From the cell containing the given text, extract its center point as (x, y) coordinate. 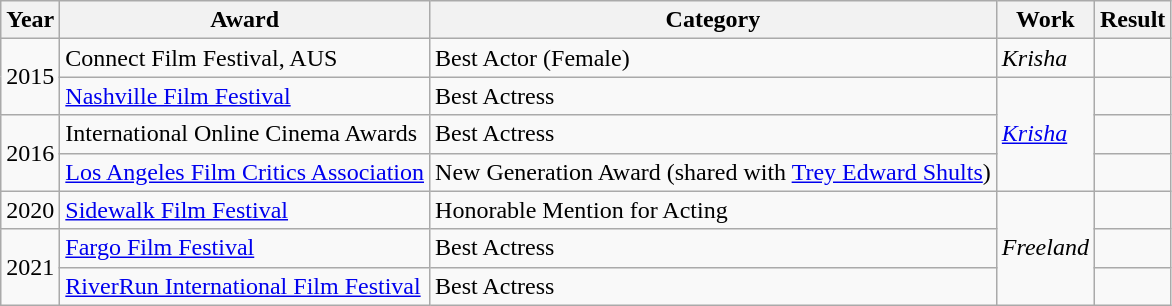
Year (30, 20)
Category (714, 20)
Sidewalk Film Festival (245, 210)
Best Actor (Female) (714, 58)
Award (245, 20)
Connect Film Festival, AUS (245, 58)
Los Angeles Film Critics Association (245, 172)
Freeland (1045, 248)
2020 (30, 210)
2016 (30, 153)
Work (1045, 20)
2021 (30, 267)
Fargo Film Festival (245, 248)
New Generation Award (shared with Trey Edward Shults) (714, 172)
Nashville Film Festival (245, 96)
RiverRun International Film Festival (245, 286)
Result (1132, 20)
2015 (30, 77)
Honorable Mention for Acting (714, 210)
International Online Cinema Awards (245, 134)
